Output the (X, Y) coordinate of the center of the cell containing the given text.  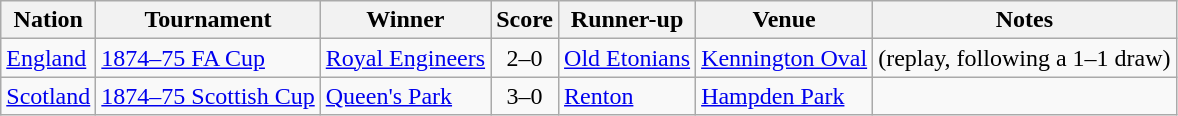
Winner (405, 20)
1874–75 Scottish Cup (208, 96)
Old Etonians (628, 58)
Venue (784, 20)
Queen's Park (405, 96)
Royal Engineers (405, 58)
Scotland (48, 96)
Renton (628, 96)
England (48, 58)
3–0 (525, 96)
Score (525, 20)
Kennington Oval (784, 58)
2–0 (525, 58)
(replay, following a 1–1 draw) (1024, 58)
Hampden Park (784, 96)
Runner-up (628, 20)
Nation (48, 20)
Tournament (208, 20)
Notes (1024, 20)
1874–75 FA Cup (208, 58)
